For the text-containing cell, return its midpoint in [X, Y] coordinate format. 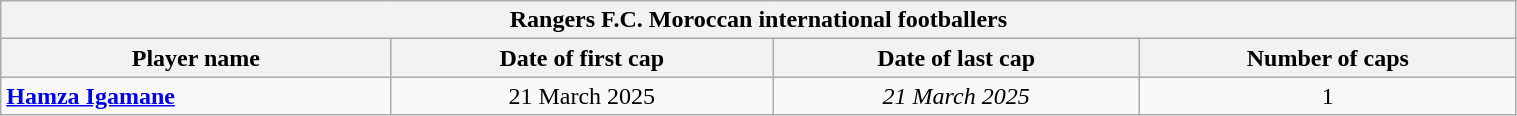
Rangers F.C. Moroccan international footballers [758, 20]
Player name [196, 58]
Hamza Igamane [196, 96]
Number of caps [1328, 58]
Date of first cap [582, 58]
1 [1328, 96]
Date of last cap [956, 58]
